Identify which cell holds the provided text, then report its (X, Y) central coordinate. 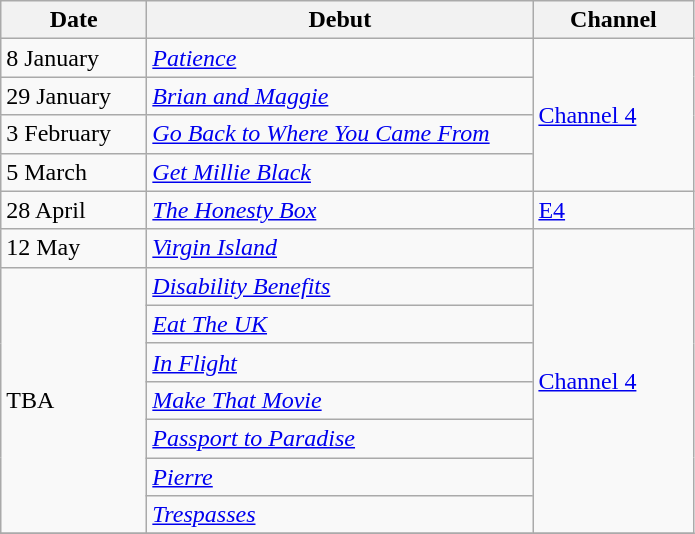
8 January (74, 58)
Brian and Maggie (340, 96)
Passport to Paradise (340, 438)
The Honesty Box (340, 210)
3 February (74, 134)
Go Back to Where You Came From (340, 134)
TBA (74, 400)
Debut (340, 20)
Disability Benefits (340, 286)
Channel (614, 20)
29 January (74, 96)
Virgin Island (340, 248)
28 April (74, 210)
E4 (614, 210)
Get Millie Black (340, 172)
5 March (74, 172)
Pierre (340, 477)
Trespasses (340, 515)
Make That Movie (340, 400)
Date (74, 20)
12 May (74, 248)
Eat The UK (340, 324)
In Flight (340, 362)
Patience (340, 58)
